Determine the (X, Y) coordinate at the center of the cell enclosing the given text.  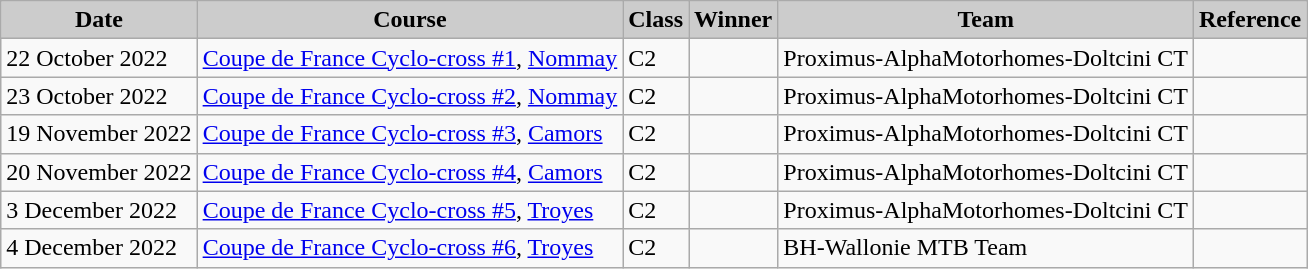
4 December 2022 (99, 248)
23 October 2022 (99, 96)
Date (99, 20)
19 November 2022 (99, 134)
Team (986, 20)
Coupe de France Cyclo-cross #6, Troyes (410, 248)
BH-Wallonie MTB Team (986, 248)
Reference (1250, 20)
Coupe de France Cyclo-cross #2, Nommay (410, 96)
3 December 2022 (99, 210)
Coupe de France Cyclo-cross #4, Camors (410, 172)
Class (656, 20)
20 November 2022 (99, 172)
Coupe de France Cyclo-cross #3, Camors (410, 134)
Course (410, 20)
Coupe de France Cyclo-cross #5, Troyes (410, 210)
22 October 2022 (99, 58)
Coupe de France Cyclo-cross #1, Nommay (410, 58)
Winner (732, 20)
